Locate the cell with the specified text and output its (X, Y) center coordinate. 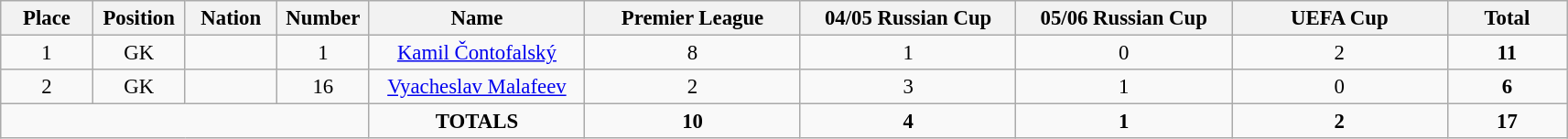
Premier League (693, 18)
TOTALS (477, 122)
Number (324, 18)
6 (1507, 87)
3 (908, 87)
Position (139, 18)
Vyacheslav Malafeev (477, 87)
11 (1507, 53)
8 (693, 53)
04/05 Russian Cup (908, 18)
10 (693, 122)
Place (48, 18)
Nation (231, 18)
Total (1507, 18)
16 (324, 87)
17 (1507, 122)
Name (477, 18)
4 (908, 122)
Kamil Čontofalský (477, 53)
05/06 Russian Cup (1124, 18)
UEFA Cup (1340, 18)
